For the text-containing cell, return its midpoint in (x, y) coordinate format. 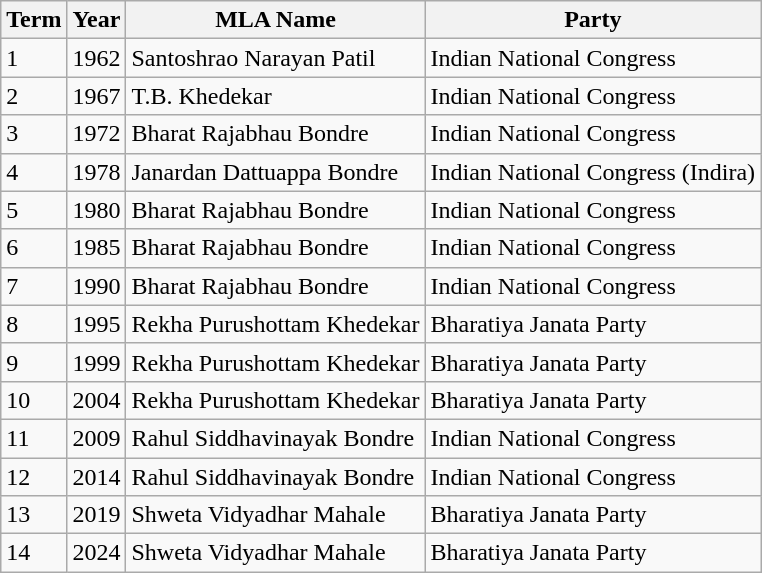
2004 (96, 400)
1972 (96, 134)
2014 (96, 477)
1978 (96, 172)
1990 (96, 286)
Term (34, 20)
Santoshrao Narayan Patil (276, 58)
1 (34, 58)
6 (34, 248)
1995 (96, 324)
14 (34, 553)
Year (96, 20)
5 (34, 210)
1999 (96, 362)
2 (34, 96)
12 (34, 477)
1980 (96, 210)
4 (34, 172)
1967 (96, 96)
13 (34, 515)
2024 (96, 553)
11 (34, 438)
9 (34, 362)
Janardan Dattuappa Bondre (276, 172)
7 (34, 286)
MLA Name (276, 20)
T.B. Khedekar (276, 96)
3 (34, 134)
Party (593, 20)
Indian National Congress (Indira) (593, 172)
1985 (96, 248)
2009 (96, 438)
1962 (96, 58)
8 (34, 324)
10 (34, 400)
2019 (96, 515)
